Extract the (x, y) coordinate from the center of the cell holding the provided text.  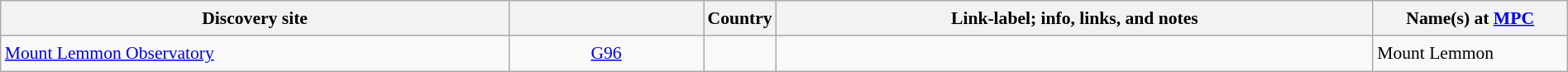
G96 (605, 55)
Link-label; info, links, and notes (1075, 18)
Mount Lemmon (1470, 55)
Name(s) at MPC (1470, 18)
Discovery site (255, 18)
Country (740, 18)
Mount Lemmon Observatory (255, 55)
